Output the (x, y) coordinate of the center of the cell containing the given text.  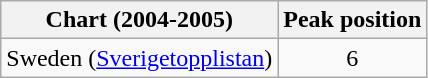
Peak position (352, 20)
6 (352, 58)
Sweden (Sverigetopplistan) (140, 58)
Chart (2004-2005) (140, 20)
